Return the [x, y] coordinate for the center point of the cell that contains the specified text.  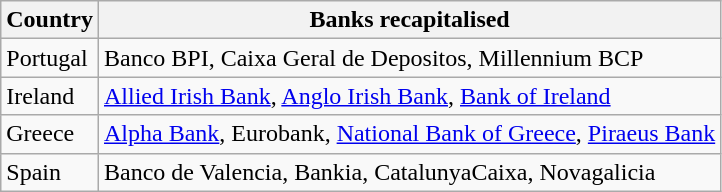
Allied Irish Bank, Anglo Irish Bank, Bank of Ireland [409, 96]
Greece [50, 134]
Spain [50, 172]
Banco BPI, Caixa Geral de Depositos, Millennium BCP [409, 58]
Country [50, 20]
Portugal [50, 58]
Banco de Valencia, Bankia, CatalunyaCaixa, Novagalicia [409, 172]
Banks recapitalised [409, 20]
Alpha Bank, Eurobank, National Bank of Greece, Piraeus Bank [409, 134]
Ireland [50, 96]
